Return the [x, y] coordinate for the center point of the cell that contains the specified text.  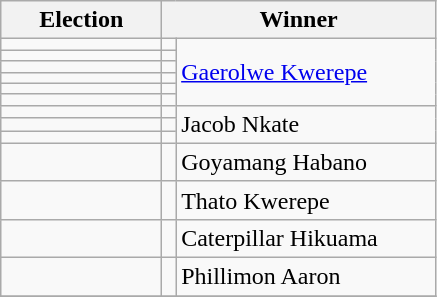
Phillimon Aaron [306, 276]
Caterpillar Hikuama [306, 238]
Gaerolwe Kwerepe [306, 72]
Jacob Nkate [306, 124]
Winner [299, 20]
Election [82, 20]
Goyamang Habano [306, 162]
Thato Kwerepe [306, 200]
